Locate the cell with the specified text and output its (X, Y) center coordinate. 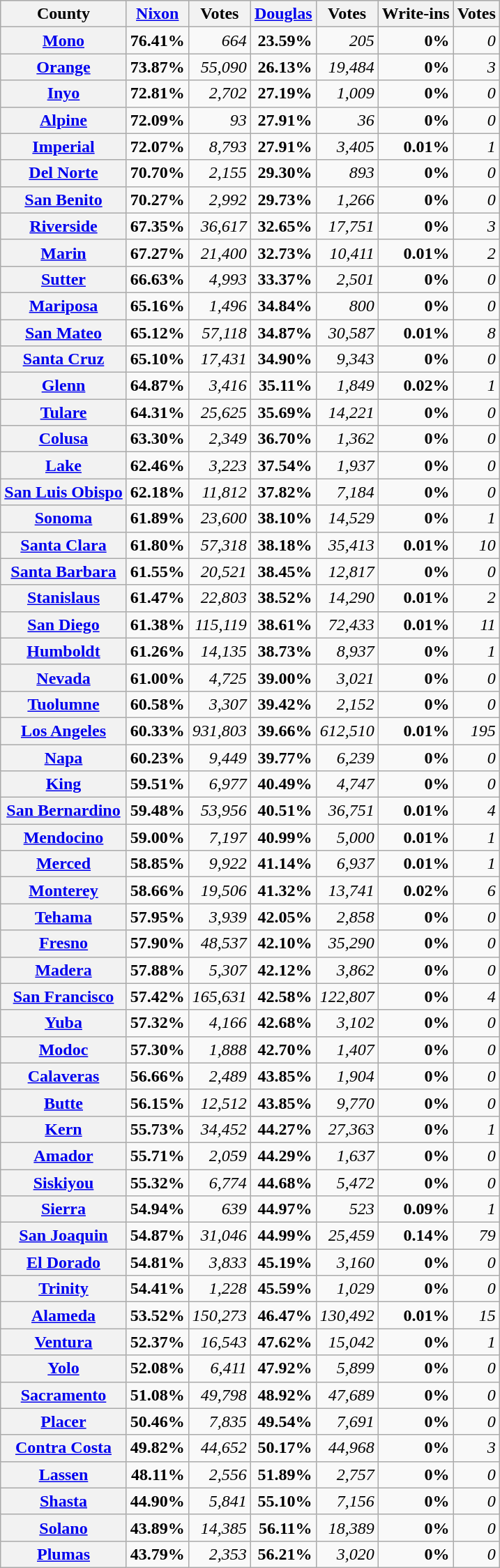
6,239 (347, 757)
76.41% (158, 40)
2,556 (219, 1474)
Contra Costa (63, 1448)
Modoc (63, 1050)
Tuolumne (63, 704)
62.46% (158, 465)
34.90% (283, 359)
42.70% (283, 1050)
Mendocino (63, 837)
639 (219, 1209)
49,798 (219, 1395)
25,625 (219, 412)
44,968 (347, 1448)
Alpine (63, 120)
Sonoma (63, 518)
Yolo (63, 1368)
8,793 (219, 147)
16,543 (219, 1342)
61.80% (158, 545)
44.90% (158, 1501)
6,977 (219, 784)
42.05% (283, 917)
57.88% (158, 970)
Santa Clara (63, 545)
Marin (63, 253)
Santa Cruz (63, 359)
3,416 (219, 386)
2,155 (219, 173)
2,858 (347, 917)
Lake (63, 465)
8,937 (347, 651)
29.73% (283, 200)
27.19% (283, 94)
47.62% (283, 1342)
55.32% (158, 1183)
36.70% (283, 439)
72.09% (158, 120)
1,888 (219, 1050)
8 (476, 333)
38.52% (283, 598)
52.08% (158, 1368)
800 (347, 306)
Kern (63, 1129)
34.84% (283, 306)
65.16% (158, 306)
36 (347, 120)
35,413 (347, 545)
San Benito (63, 200)
14,385 (219, 1528)
57.32% (158, 1023)
Calaveras (63, 1076)
5,472 (347, 1183)
Napa (63, 757)
42.58% (283, 996)
Glenn (63, 386)
72.07% (158, 147)
35.69% (283, 412)
73.87% (158, 67)
122,807 (347, 996)
3,307 (219, 704)
46.47% (283, 1315)
50.17% (283, 1448)
2,757 (347, 1474)
38.10% (283, 518)
12,817 (347, 572)
San Mateo (63, 333)
6,937 (347, 864)
56.66% (158, 1076)
Nevada (63, 678)
7,197 (219, 837)
61.47% (158, 598)
44,652 (219, 1448)
Nixon (158, 14)
17,751 (347, 226)
19,506 (219, 890)
54.87% (158, 1236)
5,899 (347, 1368)
20,521 (219, 572)
55,090 (219, 67)
36,617 (219, 226)
26.13% (283, 67)
43.79% (158, 1554)
35,290 (347, 943)
Mariposa (63, 306)
79 (476, 1236)
49.54% (283, 1421)
4,993 (219, 279)
130,492 (347, 1315)
Inyo (63, 94)
39.42% (283, 704)
10,411 (347, 253)
9,343 (347, 359)
48,537 (219, 943)
6 (476, 890)
64.31% (158, 412)
44.27% (283, 1129)
55.10% (283, 1501)
44.99% (283, 1236)
19,484 (347, 67)
4,725 (219, 678)
4,747 (347, 784)
165,631 (219, 996)
Plumas (63, 1554)
0.14% (416, 1236)
9,770 (347, 1103)
22,803 (219, 598)
59.00% (158, 837)
3,021 (347, 678)
7,691 (347, 1421)
54.41% (158, 1289)
44.68% (283, 1183)
Madera (63, 970)
47,689 (347, 1395)
44.29% (283, 1156)
56.11% (283, 1528)
9,449 (219, 757)
61.00% (158, 678)
42.68% (283, 1023)
64.87% (158, 386)
39.77% (283, 757)
27,363 (347, 1129)
43.89% (158, 1528)
Butte (63, 1103)
53.52% (158, 1315)
60.58% (158, 704)
Colusa (63, 439)
2,059 (219, 1156)
2,501 (347, 279)
53,956 (219, 811)
1,637 (347, 1156)
7,835 (219, 1421)
1,228 (219, 1289)
11 (476, 625)
3,862 (347, 970)
70.70% (158, 173)
Mono (63, 40)
Yuba (63, 1023)
Amador (63, 1156)
Monterey (63, 890)
7,156 (347, 1501)
Santa Barbara (63, 572)
56.15% (158, 1103)
931,803 (219, 731)
59.48% (158, 811)
Write-ins (416, 14)
5,307 (219, 970)
36,751 (347, 811)
51.08% (158, 1395)
1,496 (219, 306)
San Diego (63, 625)
57.90% (158, 943)
Orange (63, 67)
Lassen (63, 1474)
57.42% (158, 996)
Imperial (63, 147)
San Joaquin (63, 1236)
29.30% (283, 173)
51.89% (283, 1474)
6,774 (219, 1183)
50.46% (158, 1421)
33.37% (283, 279)
15 (476, 1315)
205 (347, 40)
612,510 (347, 731)
2,702 (219, 94)
45.59% (283, 1289)
40.49% (283, 784)
65.10% (158, 359)
7,184 (347, 492)
21,400 (219, 253)
17,431 (219, 359)
2,992 (219, 200)
115,119 (219, 625)
65.12% (158, 333)
2,349 (219, 439)
1,266 (347, 200)
3,102 (347, 1023)
31,046 (219, 1236)
893 (347, 173)
Shasta (63, 1501)
San Luis Obispo (63, 492)
1,362 (347, 439)
1,849 (347, 386)
523 (347, 1209)
66.63% (158, 279)
40.99% (283, 837)
61.26% (158, 651)
1,009 (347, 94)
49.82% (158, 1448)
14,221 (347, 412)
Trinity (63, 1289)
55.71% (158, 1156)
63.30% (158, 439)
3,939 (219, 917)
47.92% (283, 1368)
57.95% (158, 917)
52.37% (158, 1342)
61.38% (158, 625)
42.12% (283, 970)
44.97% (283, 1209)
60.33% (158, 731)
32.73% (283, 253)
3,223 (219, 465)
14,135 (219, 651)
30,587 (347, 333)
32.65% (283, 226)
Tulare (63, 412)
Sierra (63, 1209)
Sutter (63, 279)
Del Norte (63, 173)
Tehama (63, 917)
41.32% (283, 890)
34,452 (219, 1129)
15,042 (347, 1342)
5,841 (219, 1501)
38.45% (283, 572)
1,937 (347, 465)
38.73% (283, 651)
58.85% (158, 864)
56.21% (283, 1554)
23.59% (283, 40)
2,152 (347, 704)
El Dorado (63, 1262)
3,405 (347, 147)
County (63, 14)
62.18% (158, 492)
54.81% (158, 1262)
Alameda (63, 1315)
150,273 (219, 1315)
38.18% (283, 545)
57,118 (219, 333)
3,833 (219, 1262)
39.00% (283, 678)
67.35% (158, 226)
54.94% (158, 1209)
Sacramento (63, 1395)
0.09% (416, 1209)
39.66% (283, 731)
Ventura (63, 1342)
Douglas (283, 14)
37.82% (283, 492)
48.11% (158, 1474)
57,318 (219, 545)
41.14% (283, 864)
18,389 (347, 1528)
58.66% (158, 890)
70.27% (158, 200)
Solano (63, 1528)
10 (476, 545)
35.11% (283, 386)
12,512 (219, 1103)
61.55% (158, 572)
2,353 (219, 1554)
14,529 (347, 518)
Humboldt (63, 651)
Riverside (63, 226)
3,020 (347, 1554)
2,489 (219, 1076)
9,922 (219, 864)
13,741 (347, 890)
San Bernardino (63, 811)
60.23% (158, 757)
67.27% (158, 253)
14,290 (347, 598)
34.87% (283, 333)
1,029 (347, 1289)
Stanislaus (63, 598)
3,160 (347, 1262)
45.19% (283, 1262)
40.51% (283, 811)
93 (219, 120)
195 (476, 731)
11,812 (219, 492)
Merced (63, 864)
37.54% (283, 465)
72.81% (158, 94)
Los Angeles (63, 731)
1,904 (347, 1076)
5,000 (347, 837)
Fresno (63, 943)
664 (219, 40)
42.10% (283, 943)
1,407 (347, 1050)
38.61% (283, 625)
San Francisco (63, 996)
4,166 (219, 1023)
59.51% (158, 784)
6,411 (219, 1368)
Placer (63, 1421)
Siskiyou (63, 1183)
25,459 (347, 1236)
23,600 (219, 518)
55.73% (158, 1129)
57.30% (158, 1050)
61.89% (158, 518)
48.92% (283, 1395)
King (63, 784)
72,433 (347, 625)
